Capture the cell that displays the provided text and extract its (x, y) central coordinate. 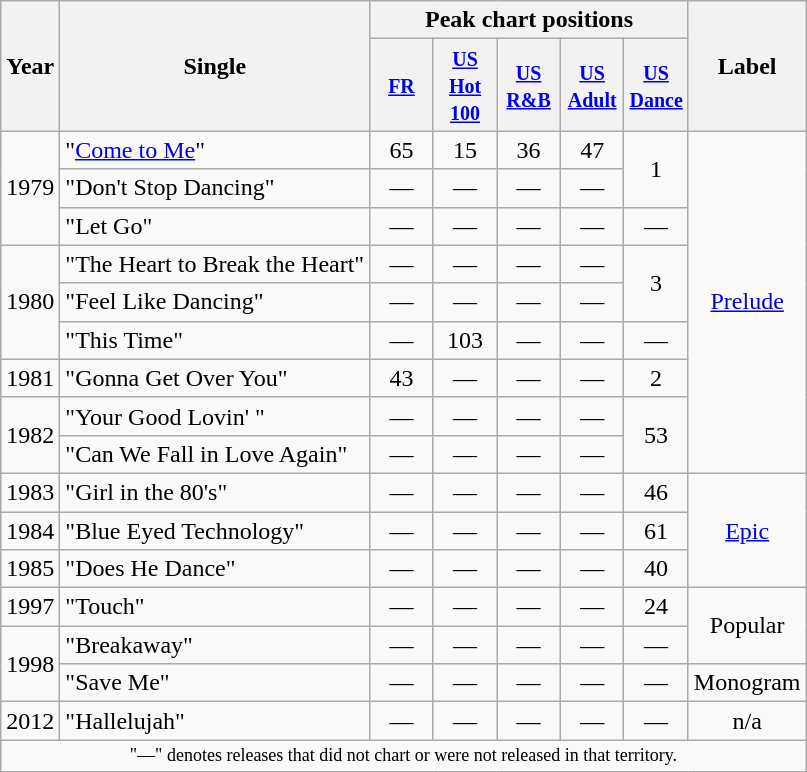
"Let Go" (215, 226)
Monogram (747, 683)
"Don't Stop Dancing" (215, 188)
61 (656, 531)
1980 (30, 302)
"Gonna Get Over You" (215, 378)
US R&B (529, 85)
FR (402, 85)
1984 (30, 531)
47 (592, 150)
1983 (30, 492)
"Your Good Lovin' " (215, 416)
1985 (30, 569)
3 (656, 283)
Epic (747, 530)
"Feel Like Dancing" (215, 302)
103 (465, 340)
"Hallelujah" (215, 721)
"Save Me" (215, 683)
US Dance (656, 85)
24 (656, 607)
1979 (30, 188)
"This Time" (215, 340)
1997 (30, 607)
US Hot 100 (465, 85)
1981 (30, 378)
Year (30, 66)
Prelude (747, 302)
"Can We Fall in Love Again" (215, 454)
Single (215, 66)
"—" denotes releases that did not chart or were not released in that territory. (404, 756)
Label (747, 66)
"Breakaway" (215, 645)
53 (656, 435)
1 (656, 169)
n/a (747, 721)
2 (656, 378)
1998 (30, 664)
"Touch" (215, 607)
65 (402, 150)
Peak chart positions (530, 20)
36 (529, 150)
"Blue Eyed Technology" (215, 531)
15 (465, 150)
"The Heart to Break the Heart" (215, 264)
Popular (747, 626)
"Girl in the 80's" (215, 492)
1982 (30, 435)
43 (402, 378)
46 (656, 492)
40 (656, 569)
2012 (30, 721)
"Does He Dance" (215, 569)
"Come to Me" (215, 150)
US Adult (592, 85)
